Determine the [x, y] coordinate at the center of the cell enclosing the given text.  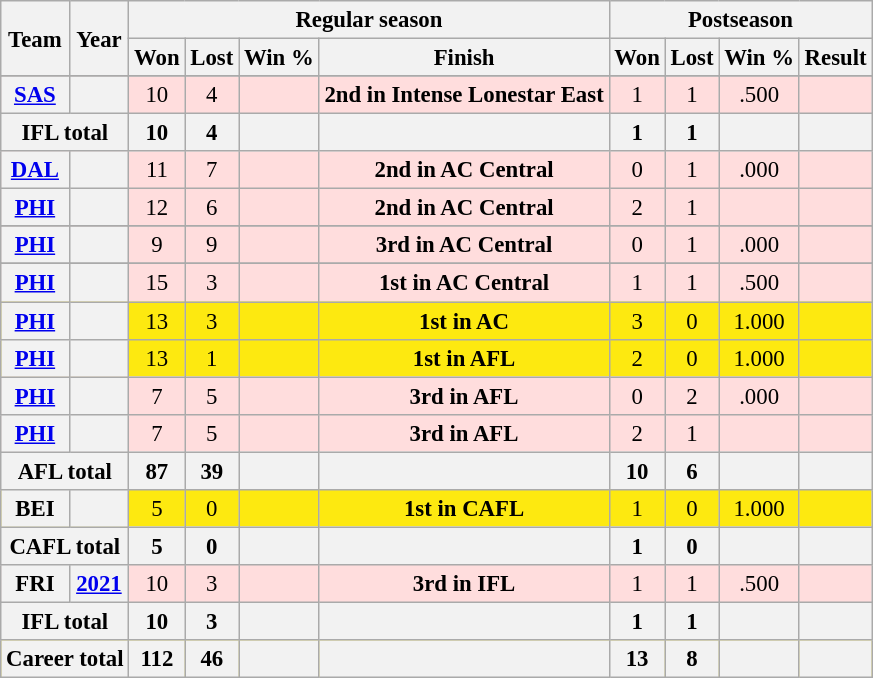
112 [157, 659]
BEI [35, 509]
39 [212, 471]
CAFL total [65, 546]
87 [157, 471]
1st in AC Central [464, 283]
AFL total [65, 471]
FRI [35, 584]
Postseason [740, 20]
Team [35, 38]
15 [157, 283]
Finish [464, 58]
1st in AFL [464, 358]
Regular season [369, 20]
1st in CAFL [464, 509]
8 [692, 659]
1st in AC [464, 321]
3rd in IFL [464, 584]
Year [99, 38]
DAL [35, 170]
46 [212, 659]
2nd in Intense Lonestar East [464, 95]
12 [157, 208]
2021 [99, 584]
SAS [35, 95]
Career total [65, 659]
Result [836, 58]
3rd in AC Central [464, 245]
11 [157, 170]
